Provide the (x, y) coordinate of the cell's center where the given text is located.  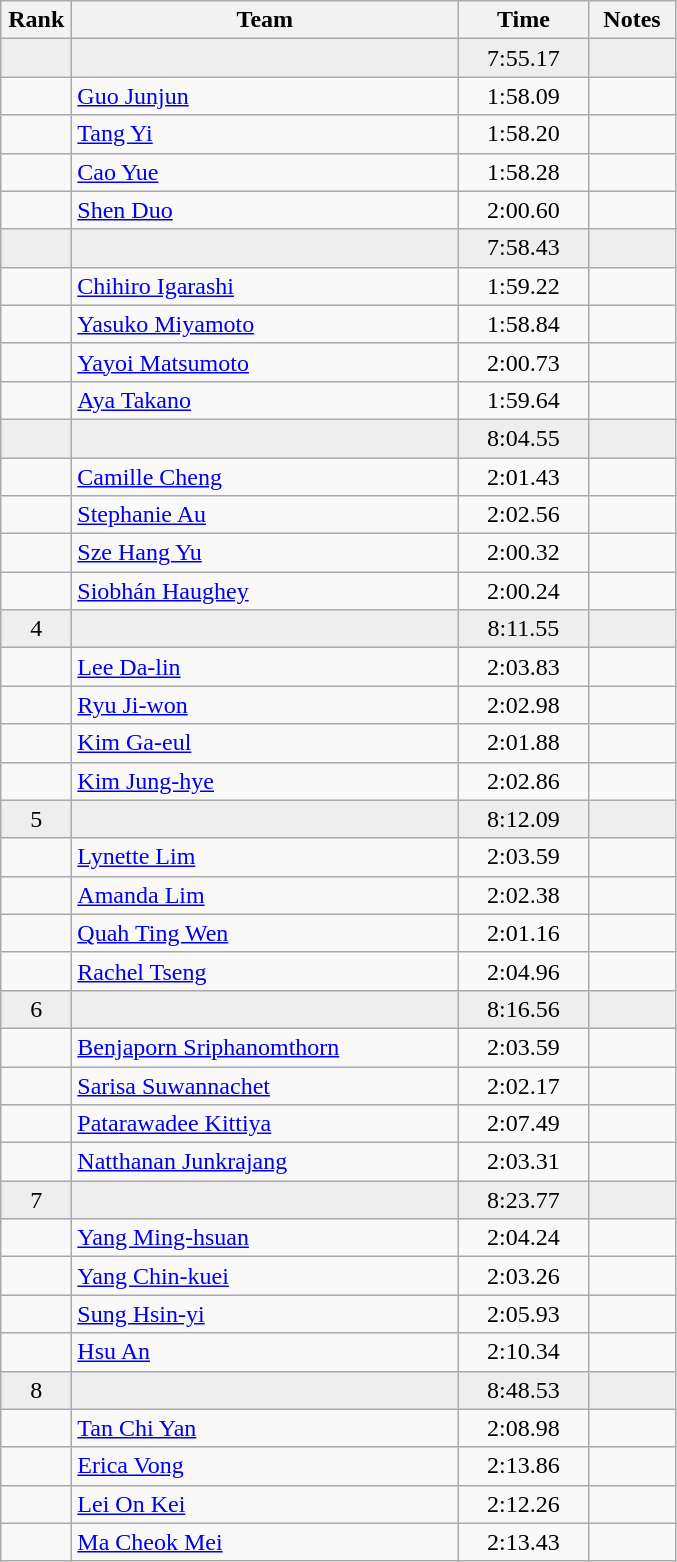
1:58.20 (524, 134)
Lei On Kei (265, 1504)
8:12.09 (524, 819)
7 (36, 1200)
4 (36, 629)
2:02.56 (524, 515)
2:03.26 (524, 1276)
1:58.09 (524, 96)
2:03.83 (524, 667)
2:13.43 (524, 1542)
Lee Da-lin (265, 667)
Stephanie Au (265, 515)
2:05.93 (524, 1314)
2:08.98 (524, 1428)
Erica Vong (265, 1466)
Natthanan Junkrajang (265, 1162)
Aya Takano (265, 400)
2:02.98 (524, 705)
2:03.31 (524, 1162)
Sze Hang Yu (265, 553)
5 (36, 819)
1:58.84 (524, 324)
Sung Hsin-yi (265, 1314)
8:48.53 (524, 1390)
6 (36, 1009)
2:12.26 (524, 1504)
Chihiro Igarashi (265, 286)
8 (36, 1390)
Notes (632, 20)
1:59.64 (524, 400)
2:04.24 (524, 1238)
2:02.86 (524, 781)
Yasuko Miyamoto (265, 324)
2:01.43 (524, 477)
Tan Chi Yan (265, 1428)
Amanda Lim (265, 895)
Shen Duo (265, 210)
8:11.55 (524, 629)
2:04.96 (524, 971)
1:58.28 (524, 172)
2:07.49 (524, 1124)
Patarawadee Kittiya (265, 1124)
Cao Yue (265, 172)
8:16.56 (524, 1009)
Sarisa Suwannachet (265, 1085)
Camille Cheng (265, 477)
Benjaporn Sriphanomthorn (265, 1047)
Guo Junjun (265, 96)
2:10.34 (524, 1352)
7:58.43 (524, 248)
7:55.17 (524, 58)
2:00.73 (524, 362)
Tang Yi (265, 134)
Kim Jung-hye (265, 781)
Hsu An (265, 1352)
Yang Chin-kuei (265, 1276)
2:01.88 (524, 743)
Kim Ga-eul (265, 743)
8:23.77 (524, 1200)
Lynette Lim (265, 857)
Ryu Ji-won (265, 705)
Rank (36, 20)
2:13.86 (524, 1466)
Siobhán Haughey (265, 591)
Yang Ming-hsuan (265, 1238)
2:02.38 (524, 895)
Team (265, 20)
Yayoi Matsumoto (265, 362)
Time (524, 20)
2:01.16 (524, 933)
2:00.24 (524, 591)
2:00.60 (524, 210)
8:04.55 (524, 438)
Ma Cheok Mei (265, 1542)
Quah Ting Wen (265, 933)
Rachel Tseng (265, 971)
1:59.22 (524, 286)
2:02.17 (524, 1085)
2:00.32 (524, 553)
